Scan for the cell matching the given text and deliver its (X, Y) coordinate at center. 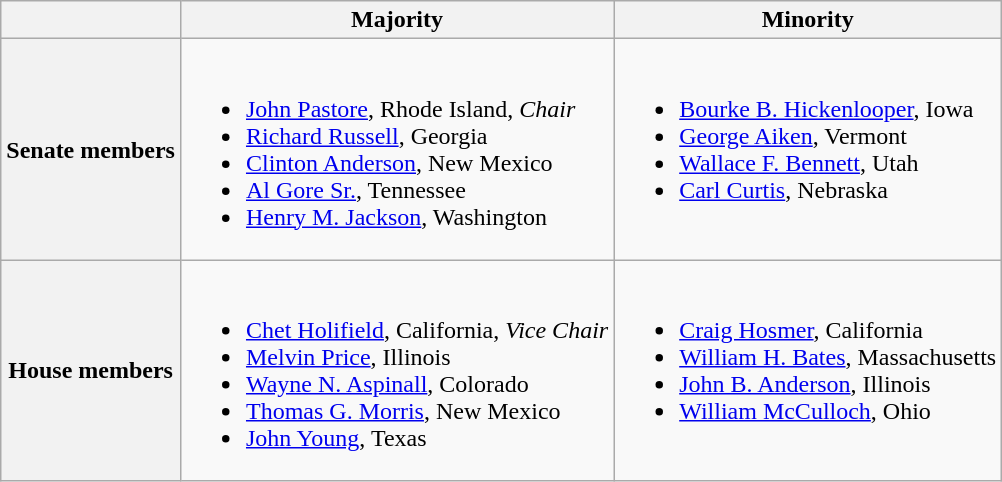
Majority (396, 20)
John Pastore, Rhode Island, ChairRichard Russell, GeorgiaClinton Anderson, New MexicoAl Gore Sr., TennesseeHenry M. Jackson, Washington (396, 150)
Chet Holifield, California, Vice ChairMelvin Price, IllinoisWayne N. Aspinall, ColoradoThomas G. Morris, New MexicoJohn Young, Texas (396, 370)
Senate members (91, 150)
House members (91, 370)
Craig Hosmer, CaliforniaWilliam H. Bates, MassachusettsJohn B. Anderson, IllinoisWilliam McCulloch, Ohio (808, 370)
Minority (808, 20)
Bourke B. Hickenlooper, IowaGeorge Aiken, VermontWallace F. Bennett, UtahCarl Curtis, Nebraska (808, 150)
